Pinpoint the cell where the given text exists, returning its (X, Y) midpoint coordinate. 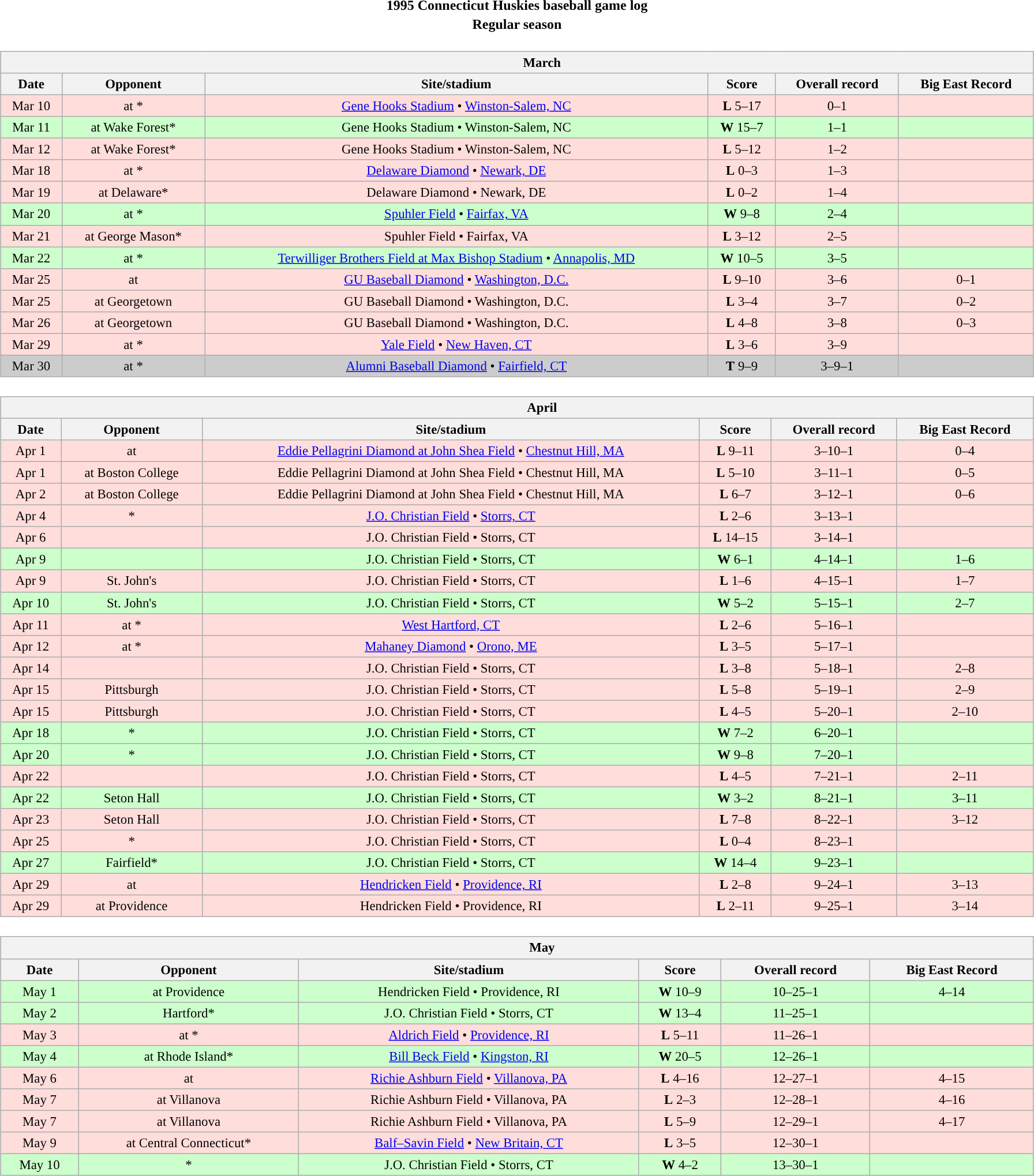
9–25–1 (834, 906)
2–8 (965, 668)
Mar 20 (31, 214)
May 3 (40, 1035)
10–25–1 (796, 991)
3–9 (837, 344)
Apr 14 (31, 668)
6–20–1 (834, 733)
3–13 (965, 885)
L 9–11 (735, 451)
0–4 (965, 451)
Apr 20 (31, 754)
W 10–9 (680, 991)
8–23–1 (834, 841)
Bill Beck Field • Kingston, RI (469, 1056)
7–21–1 (834, 776)
L 4–8 (742, 322)
at George Mason* (133, 236)
Hartford* (188, 1013)
W 15–7 (742, 127)
7–20–1 (834, 754)
T 9–9 (742, 366)
Apr 25 (31, 841)
May 1 (40, 991)
May 9 (40, 1143)
W 6–1 (735, 559)
4–15–1 (834, 581)
Apr 18 (31, 733)
L 1–6 (735, 581)
May (517, 948)
March (517, 62)
3–9–1 (837, 366)
Apr 23 (31, 820)
12–28–1 (796, 1100)
2–7 (965, 603)
L 5–11 (680, 1035)
0–5 (965, 472)
Balf–Savin Field • New Britain, CT (469, 1143)
4–15 (952, 1078)
Terwilliger Brothers Field at Max Bishop Stadium • Annapolis, MD (456, 258)
Aldrich Field • Providence, RI (469, 1035)
0–3 (966, 322)
Mar 21 (31, 236)
3–13–1 (834, 516)
L 5–17 (742, 106)
3–12–1 (834, 494)
1–2 (837, 149)
Alumni Baseball Diamond • Fairfield, CT (456, 366)
5–18–1 (834, 668)
3–12 (965, 820)
11–25–1 (796, 1013)
Apr 4 (31, 516)
L 3–12 (742, 236)
Mar 29 (31, 344)
0–6 (965, 494)
May 2 (40, 1013)
May 6 (40, 1078)
4–14 (952, 991)
Mar 12 (31, 149)
3–11 (965, 798)
Mar 30 (31, 366)
W 4–2 (680, 1164)
5–19–1 (834, 689)
Apr 27 (31, 863)
L 5–10 (735, 472)
L 5–12 (742, 149)
11–26–1 (796, 1035)
W 14–4 (735, 863)
3–5 (837, 258)
May 4 (40, 1056)
1–7 (965, 581)
May 10 (40, 1164)
2–9 (965, 689)
Mar 19 (31, 193)
8–21–1 (834, 798)
L 0–4 (735, 841)
W 13–4 (680, 1013)
Apr 12 (31, 646)
4–16 (952, 1100)
L 9–10 (742, 279)
3–14–1 (834, 538)
12–27–1 (796, 1078)
2–10 (965, 711)
2–5 (837, 236)
9–23–1 (834, 863)
3–6 (837, 279)
L 3–4 (742, 301)
2–4 (837, 214)
W 5–2 (735, 603)
L 5–8 (735, 689)
Mahaney Diamond • Orono, ME (451, 646)
at Delaware* (133, 193)
Mar 10 (31, 106)
13–30–1 (796, 1164)
April (517, 408)
1–6 (965, 559)
5–17–1 (834, 646)
Apr 2 (31, 494)
0–2 (966, 301)
4–17 (952, 1121)
L 4–16 (680, 1078)
3–7 (837, 301)
L 3–6 (742, 344)
5–16–1 (834, 625)
L 6–7 (735, 494)
L 0–2 (742, 193)
W 3–2 (735, 798)
3–14 (965, 906)
L 7–8 (735, 820)
12–29–1 (796, 1121)
1–3 (837, 171)
L 0–3 (742, 171)
Mar 26 (31, 322)
5–20–1 (834, 711)
1–4 (837, 193)
L 2–8 (735, 885)
Apr 10 (31, 603)
W 7–2 (735, 733)
L 2–3 (680, 1100)
L 14–15 (735, 538)
3–10–1 (834, 451)
1–1 (837, 127)
West Hartford, CT (451, 625)
at Rhode Island* (188, 1056)
W 10–5 (742, 258)
L 3–8 (735, 668)
3–8 (837, 322)
8–22–1 (834, 820)
Fairfield* (132, 863)
L 2–11 (735, 906)
W 20–5 (680, 1056)
Apr 6 (31, 538)
12–30–1 (796, 1143)
5–15–1 (834, 603)
12–26–1 (796, 1056)
at Central Connecticut* (188, 1143)
9–24–1 (834, 885)
4–14–1 (834, 559)
L 5–9 (680, 1121)
Mar 18 (31, 171)
2–11 (965, 776)
Apr 11 (31, 625)
Yale Field • New Haven, CT (456, 344)
Mar 11 (31, 127)
3–11–1 (834, 472)
Mar 22 (31, 258)
